Return the (X, Y) coordinate for the center point of the cell that contains the specified text.  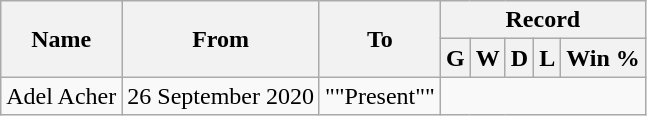
26 September 2020 (221, 96)
D (519, 58)
Win % (604, 58)
Adel Acher (62, 96)
Record (542, 20)
W (488, 58)
Name (62, 39)
To (380, 39)
L (548, 58)
G (455, 58)
""Present"" (380, 96)
From (221, 39)
